Extract the (X, Y) coordinate from the center of the cell holding the provided text.  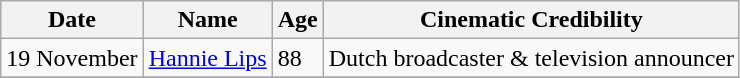
Name (208, 20)
Hannie Lips (208, 58)
88 (298, 58)
Date (72, 20)
Age (298, 20)
19 November (72, 58)
Dutch broadcaster & television announcer (531, 58)
Cinematic Credibility (531, 20)
